Output the [X, Y] coordinate of the center of the cell containing the given text.  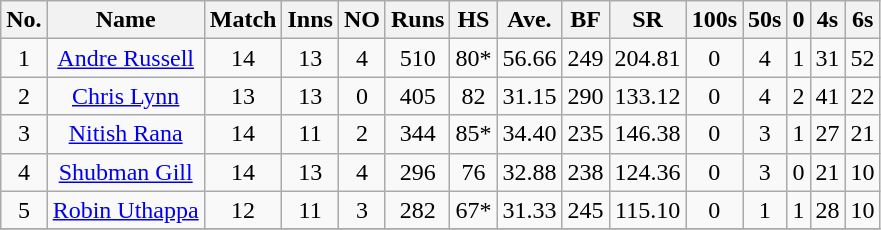
5 [24, 210]
80* [474, 58]
245 [586, 210]
235 [586, 134]
28 [828, 210]
82 [474, 96]
31.33 [530, 210]
12 [243, 210]
SR [648, 20]
50s [765, 20]
67* [474, 210]
290 [586, 96]
510 [417, 58]
Robin Uthappa [126, 210]
41 [828, 96]
4s [828, 20]
34.40 [530, 134]
Runs [417, 20]
238 [586, 172]
76 [474, 172]
Name [126, 20]
22 [862, 96]
Chris Lynn [126, 96]
296 [417, 172]
Match [243, 20]
Andre Russell [126, 58]
249 [586, 58]
Shubman Gill [126, 172]
146.38 [648, 134]
56.66 [530, 58]
31.15 [530, 96]
27 [828, 134]
No. [24, 20]
85* [474, 134]
124.36 [648, 172]
6s [862, 20]
133.12 [648, 96]
32.88 [530, 172]
52 [862, 58]
HS [474, 20]
Nitish Rana [126, 134]
Ave. [530, 20]
204.81 [648, 58]
115.10 [648, 210]
31 [828, 58]
BF [586, 20]
282 [417, 210]
Inns [310, 20]
NO [362, 20]
100s [714, 20]
405 [417, 96]
344 [417, 134]
